Determine the [X, Y] coordinate at the center of the cell enclosing the given text.  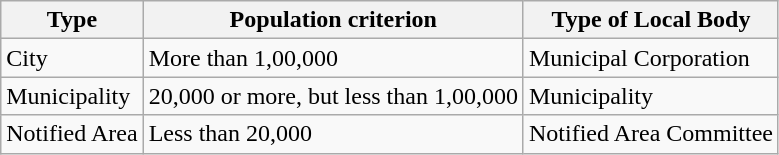
Municipal Corporation [650, 58]
More than 1,00,000 [333, 58]
Type [72, 20]
Notified Area Committee [650, 134]
Less than 20,000 [333, 134]
Type of Local Body [650, 20]
20,000 or more, but less than 1,00,000 [333, 96]
City [72, 58]
Notified Area [72, 134]
Population criterion [333, 20]
